Search for the cell housing the specified text and yield its [x, y] center coordinate. 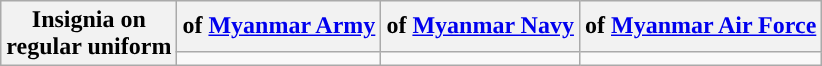
of Myanmar Air Force [700, 26]
of Myanmar Navy [480, 26]
of Myanmar Army [279, 26]
Insignia on regular uniform [89, 34]
